Extract the (X, Y) coordinate from the center of the cell holding the provided text.  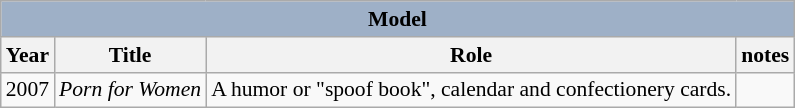
Porn for Women (130, 90)
notes (765, 55)
A humor or "spoof book", calendar and confectionery cards. (471, 90)
Role (471, 55)
Year (28, 55)
2007 (28, 90)
Model (398, 19)
Title (130, 55)
